For the text-containing cell, return its midpoint in [x, y] coordinate format. 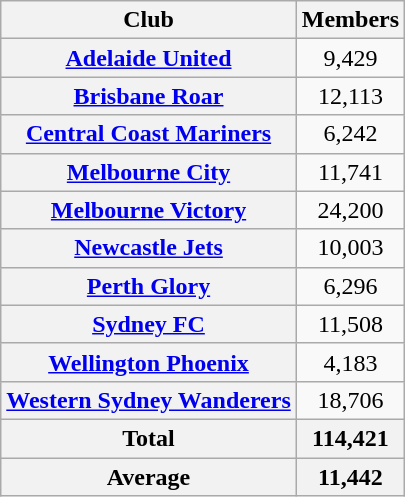
Melbourne City [149, 172]
12,113 [350, 96]
10,003 [350, 248]
18,706 [350, 400]
Adelaide United [149, 58]
Sydney FC [149, 324]
24,200 [350, 210]
Brisbane Roar [149, 96]
Wellington Phoenix [149, 362]
Members [350, 20]
Average [149, 477]
Newcastle Jets [149, 248]
11,508 [350, 324]
11,442 [350, 477]
Western Sydney Wanderers [149, 400]
6,242 [350, 134]
Total [149, 438]
11,741 [350, 172]
4,183 [350, 362]
6,296 [350, 286]
Melbourne Victory [149, 210]
Central Coast Mariners [149, 134]
9,429 [350, 58]
Perth Glory [149, 286]
Club [149, 20]
114,421 [350, 438]
